Provide the (x, y) coordinate of the cell's center where the given text is located.  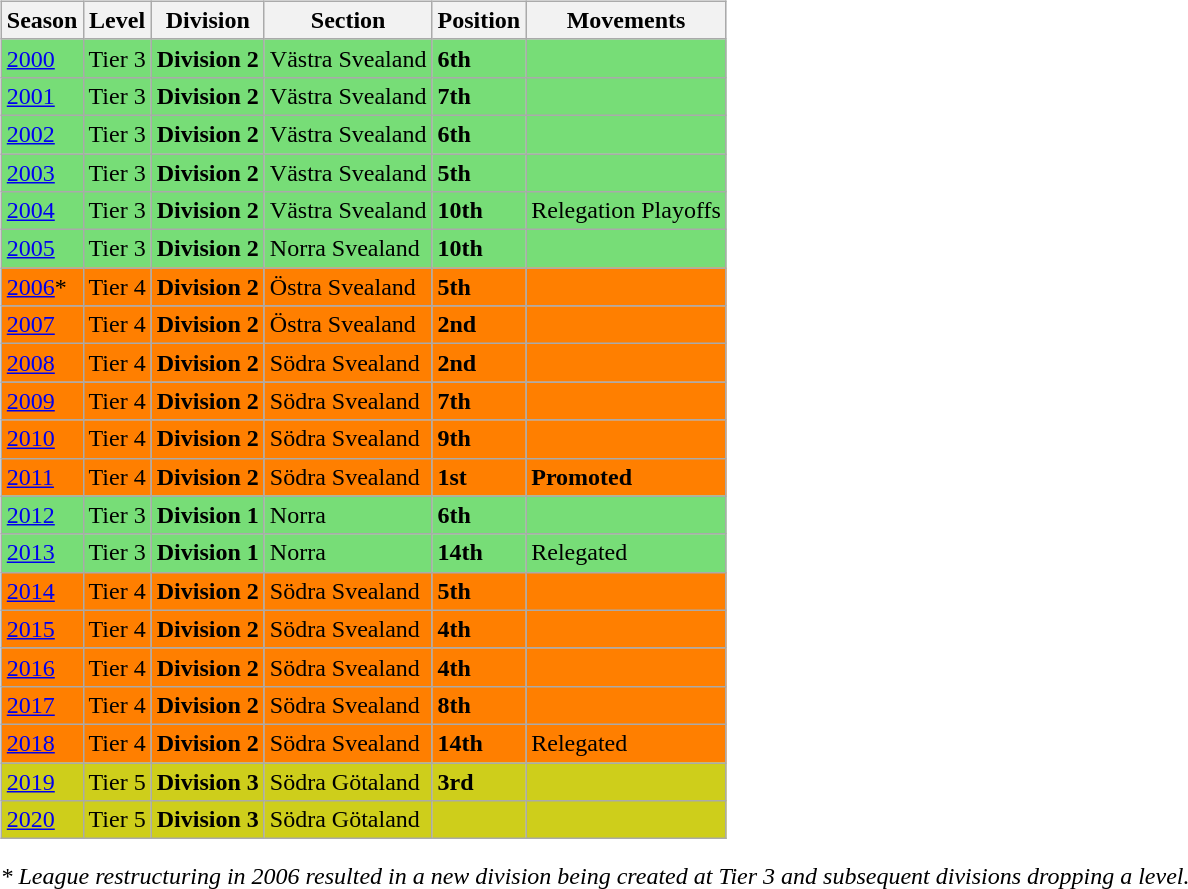
Movements (626, 20)
2014 (42, 591)
2012 (42, 515)
2006* (42, 287)
2003 (42, 173)
Norra Svealand (348, 249)
2011 (42, 477)
3rd (479, 781)
2005 (42, 249)
2002 (42, 134)
2019 (42, 781)
2004 (42, 211)
Relegation Playoffs (626, 211)
Level (117, 20)
2020 (42, 820)
2000 (42, 58)
9th (479, 439)
Promoted (626, 477)
2018 (42, 743)
Division (208, 20)
8th (479, 705)
2007 (42, 325)
2016 (42, 667)
2008 (42, 363)
Position (479, 20)
Season (42, 20)
1st (479, 477)
2013 (42, 553)
2015 (42, 629)
2017 (42, 705)
2001 (42, 96)
Section (348, 20)
2010 (42, 439)
2009 (42, 401)
